Search for the cell housing the specified text and yield its [x, y] center coordinate. 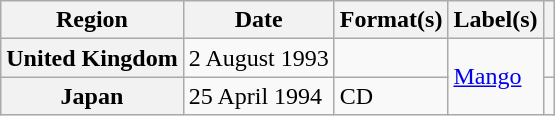
CD [391, 96]
Format(s) [391, 20]
Japan [92, 96]
2 August 1993 [258, 58]
Region [92, 20]
25 April 1994 [258, 96]
Label(s) [496, 20]
Mango [496, 77]
United Kingdom [92, 58]
Date [258, 20]
